Extract the [X, Y] coordinate from the center of the cell holding the provided text.  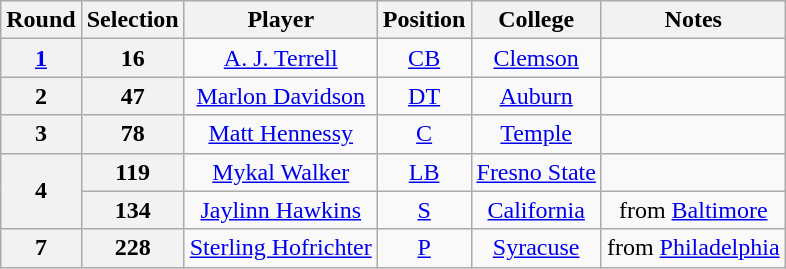
Notes [693, 20]
A. J. Terrell [280, 58]
from Philadelphia [693, 248]
78 [132, 134]
134 [132, 210]
C [424, 134]
Player [280, 20]
LB [424, 172]
119 [132, 172]
P [424, 248]
Syracuse [536, 248]
7 [41, 248]
4 [41, 191]
3 [41, 134]
S [424, 210]
Sterling Hofrichter [280, 248]
2 [41, 96]
from Baltimore [693, 210]
Mykal Walker [280, 172]
1 [41, 58]
Matt Hennessy [280, 134]
California [536, 210]
College [536, 20]
47 [132, 96]
Selection [132, 20]
228 [132, 248]
Marlon Davidson [280, 96]
Auburn [536, 96]
DT [424, 96]
Temple [536, 134]
16 [132, 58]
CB [424, 58]
Round [41, 20]
Jaylinn Hawkins [280, 210]
Position [424, 20]
Fresno State [536, 172]
Clemson [536, 58]
